From the cell containing the given text, extract its center point as (X, Y) coordinate. 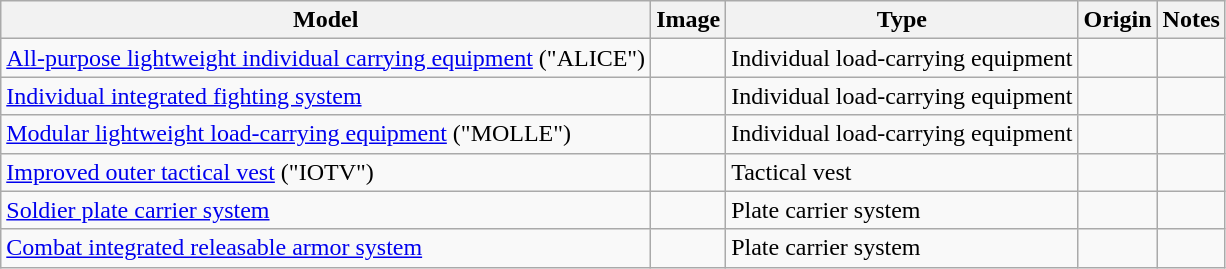
Model (326, 20)
Origin (1118, 20)
Soldier plate carrier system (326, 210)
Image (688, 20)
Individual integrated fighting system (326, 96)
Type (902, 20)
Combat integrated releasable armor system (326, 248)
Improved outer tactical vest ("IOTV") (326, 172)
Tactical vest (902, 172)
Modular lightweight load-carrying equipment ("MOLLE") (326, 134)
All-purpose lightweight individual carrying equipment ("ALICE") (326, 58)
Notes (1191, 20)
